For the text-containing cell, return its midpoint in (X, Y) coordinate format. 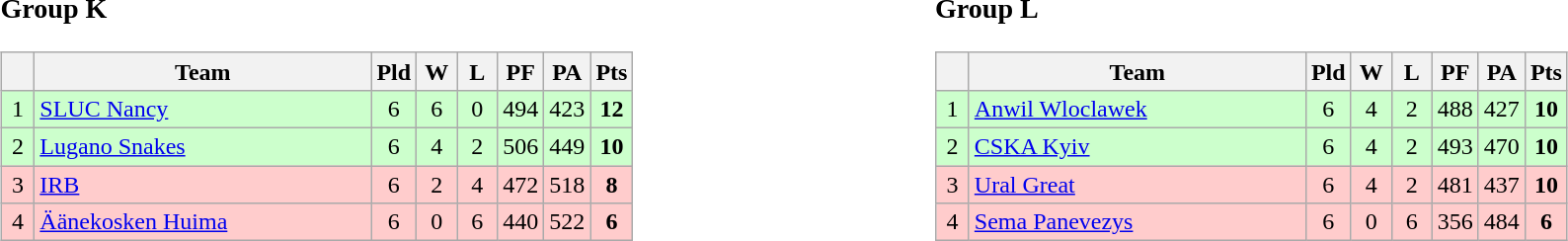
481 (1455, 185)
440 (521, 222)
470 (1501, 147)
IRB (203, 185)
Sema Panevezys (1137, 222)
Anwil Wloclawek (1137, 109)
522 (567, 222)
427 (1501, 109)
488 (1455, 109)
518 (567, 185)
Ural Great (1137, 185)
449 (567, 147)
493 (1455, 147)
Äänekosken Huima (203, 222)
437 (1501, 185)
12 (612, 109)
CSKA Kyiv (1137, 147)
356 (1455, 222)
506 (521, 147)
8 (612, 185)
SLUC Nancy (203, 109)
494 (521, 109)
423 (567, 109)
Lugano Snakes (203, 147)
472 (521, 185)
484 (1501, 222)
